Output the (X, Y) coordinate of the center of the cell containing the given text.  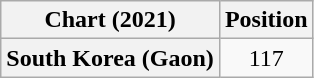
117 (266, 58)
Position (266, 20)
South Korea (Gaon) (110, 58)
Chart (2021) (110, 20)
